Scan for the cell matching the given text and deliver its (x, y) coordinate at center. 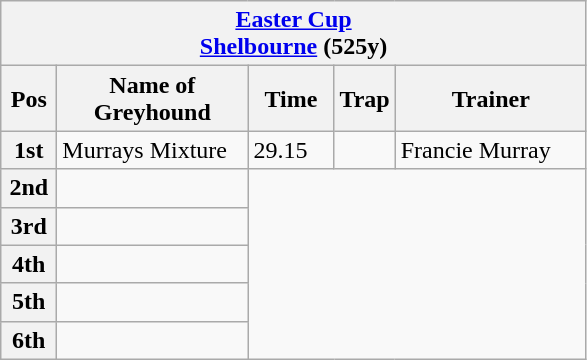
Time (291, 98)
3rd (29, 226)
Trainer (490, 98)
2nd (29, 188)
6th (29, 340)
1st (29, 150)
Murrays Mixture (152, 150)
Easter CupShelbourne (525y) (294, 34)
5th (29, 302)
Pos (29, 98)
Francie Murray (490, 150)
29.15 (291, 150)
Name of Greyhound (152, 98)
Trap (364, 98)
4th (29, 264)
